Provide the (X, Y) coordinate of the cell's center where the given text is located.  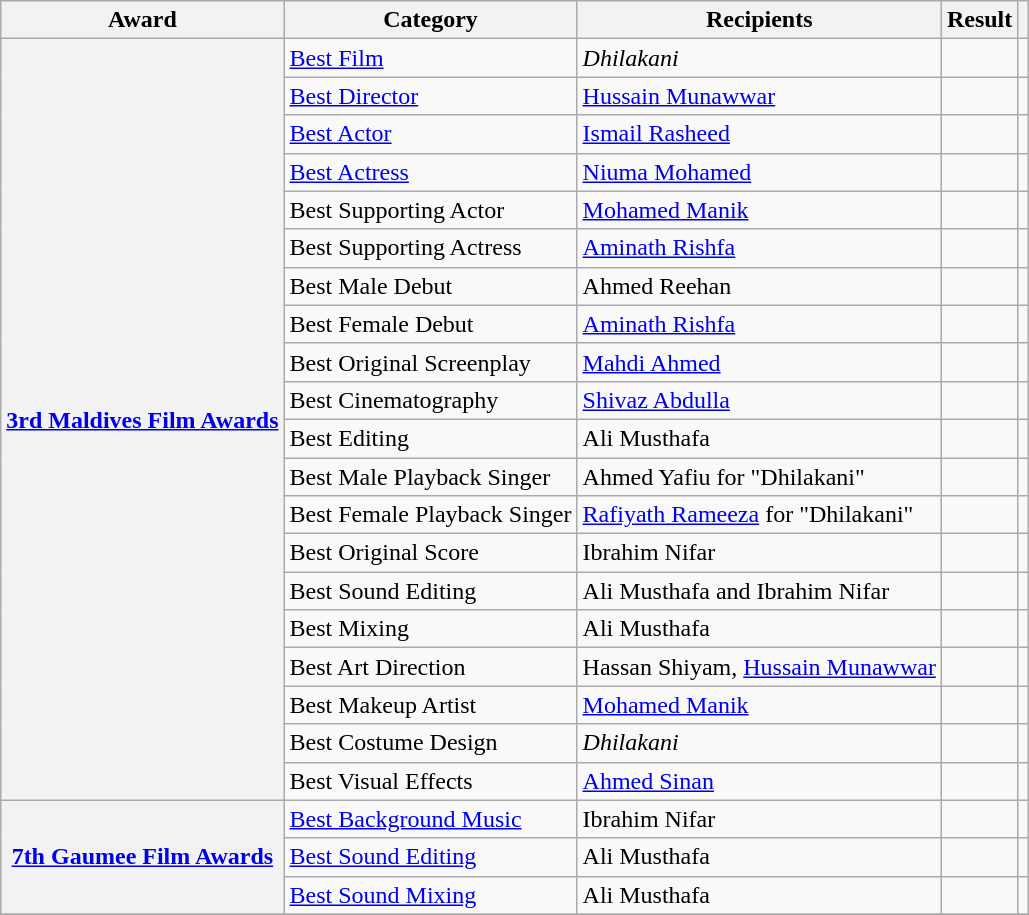
Rafiyath Rameeza for "Dhilakani" (759, 515)
Best Editing (430, 438)
3rd Maldives Film Awards (142, 420)
Hassan Shiyam, Hussain Munawwar (759, 667)
Recipients (759, 20)
Ali Musthafa and Ibrahim Nifar (759, 591)
Best Cinematography (430, 400)
Best Male Playback Singer (430, 477)
Niuma Mohamed (759, 172)
Result (979, 20)
Ahmed Yafiu for "Dhilakani" (759, 477)
Best Film (430, 58)
Category (430, 20)
Best Mixing (430, 629)
Best Female Debut (430, 324)
Best Visual Effects (430, 781)
Award (142, 20)
Best Art Direction (430, 667)
Best Director (430, 96)
Ismail Rasheed (759, 134)
Mahdi Ahmed (759, 362)
Best Background Music (430, 819)
Best Original Score (430, 553)
Best Supporting Actor (430, 210)
Ahmed Sinan (759, 781)
Best Female Playback Singer (430, 515)
Best Costume Design (430, 743)
Best Actress (430, 172)
Best Original Screenplay (430, 362)
Best Actor (430, 134)
Best Makeup Artist (430, 705)
Shivaz Abdulla (759, 400)
Best Sound Mixing (430, 895)
Ahmed Reehan (759, 286)
Best Male Debut (430, 286)
Hussain Munawwar (759, 96)
Best Supporting Actress (430, 248)
7th Gaumee Film Awards (142, 857)
